Find where the given text appears and provide that cell's center as (X, Y) coordinate. 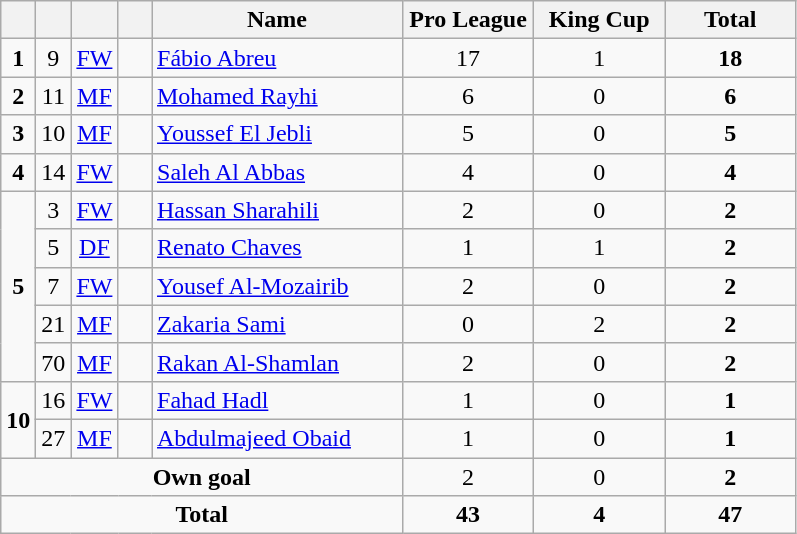
47 (730, 515)
Name (278, 20)
Hassan Sharahili (278, 210)
King Cup (600, 20)
Pro League (468, 20)
43 (468, 515)
Fahad Hadl (278, 400)
14 (54, 172)
9 (54, 58)
Own goal (202, 477)
21 (54, 324)
Mohamed Rayhi (278, 96)
Youssef El Jebli (278, 134)
Zakaria Sami (278, 324)
Fábio Abreu (278, 58)
Abdulmajeed Obaid (278, 438)
16 (54, 400)
Rakan Al-Shamlan (278, 362)
70 (54, 362)
Renato Chaves (278, 248)
11 (54, 96)
DF (94, 248)
7 (54, 286)
18 (730, 58)
Yousef Al-Mozairib (278, 286)
17 (468, 58)
27 (54, 438)
Saleh Al Abbas (278, 172)
